Pinpoint the cell where the given text exists, returning its [x, y] midpoint coordinate. 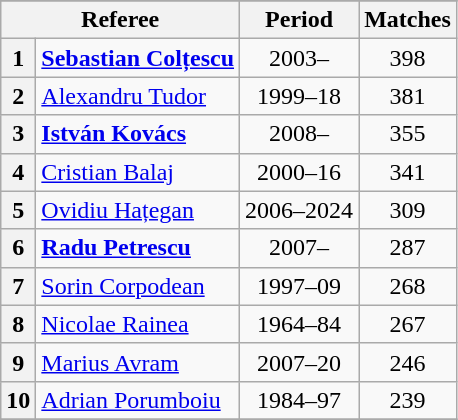
8 [18, 324]
1984–97 [300, 400]
341 [408, 172]
2003– [300, 58]
267 [408, 324]
9 [18, 362]
4 [18, 172]
246 [408, 362]
309 [408, 210]
381 [408, 96]
7 [18, 286]
2007–20 [300, 362]
1964–84 [300, 324]
6 [18, 248]
2 [18, 96]
Period [300, 20]
Alexandru Tudor [138, 96]
Cristian Balaj [138, 172]
5 [18, 210]
1 [18, 58]
355 [408, 134]
239 [408, 400]
1999–18 [300, 96]
268 [408, 286]
Marius Avram [138, 362]
2000–16 [300, 172]
Nicolae Rainea [138, 324]
Sorin Corpodean [138, 286]
2006–2024 [300, 210]
Matches [408, 20]
3 [18, 134]
István Kovács [138, 134]
Sebastian Colțescu [138, 58]
287 [408, 248]
398 [408, 58]
Referee [120, 20]
10 [18, 400]
1997–09 [300, 286]
Adrian Porumboiu [138, 400]
2008– [300, 134]
2007– [300, 248]
Ovidiu Hațegan [138, 210]
Radu Petrescu [138, 248]
